Identify which cell holds the provided text, then report its (x, y) central coordinate. 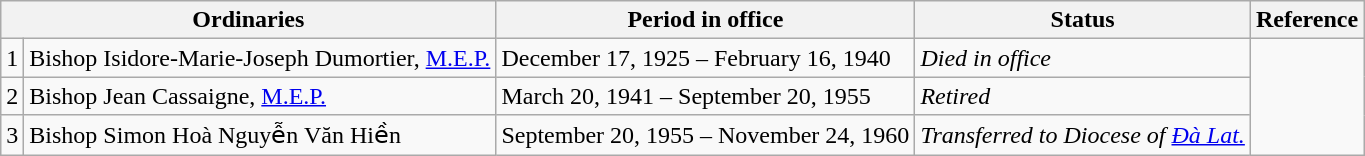
Bishop Jean Cassaigne, M.E.P. (260, 96)
2 (12, 96)
Transferred to Diocese of Đà Lat. (1083, 135)
December 17, 1925 – February 16, 1940 (706, 58)
September 20, 1955 – November 24, 1960 (706, 135)
1 (12, 58)
Status (1083, 20)
Died in office (1083, 58)
Ordinaries (248, 20)
Bishop Isidore-Marie-Joseph Dumortier, M.E.P. (260, 58)
Period in office (706, 20)
Bishop Simon Hoà Nguyễn Văn Hiền (260, 135)
March 20, 1941 – September 20, 1955 (706, 96)
Reference (1306, 20)
Retired (1083, 96)
3 (12, 135)
